Output the (x, y) coordinate of the center of the cell containing the given text.  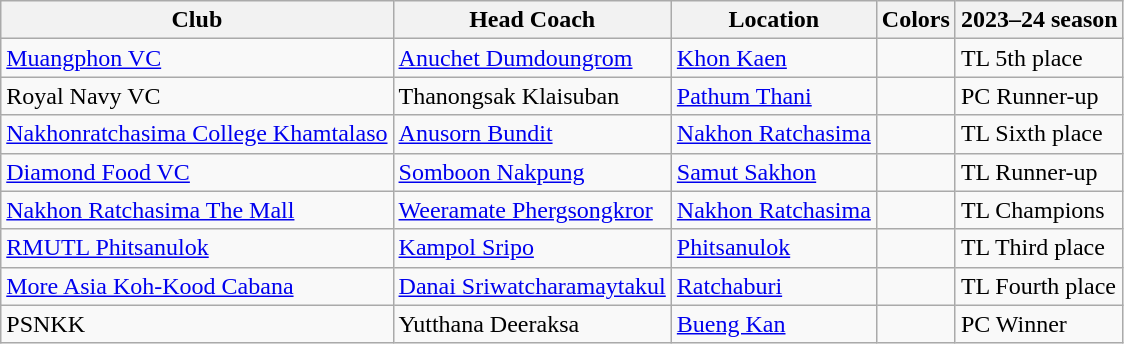
Thanongsak Klaisuban (532, 96)
Phitsanulok (774, 248)
PSNKK (197, 324)
TL Sixth place (1039, 134)
Nakhon Ratchasima The Mall (197, 210)
TL Champions (1039, 210)
Anuchet Dumdoungrom (532, 58)
Samut Sakhon (774, 172)
RMUTL Phitsanulok (197, 248)
Weeramate Phergsongkror (532, 210)
Royal Navy VC (197, 96)
Pathum Thani (774, 96)
Kampol Sripo (532, 248)
Head Coach (532, 20)
Muangphon VC (197, 58)
TL Runner-up (1039, 172)
Club (197, 20)
Location (774, 20)
Anusorn Bundit (532, 134)
Diamond Food VC (197, 172)
More Asia Koh-Kood Cabana (197, 286)
Bueng Kan (774, 324)
Somboon Nakpung (532, 172)
Nakhonratchasima College Khamtalaso (197, 134)
2023–24 season (1039, 20)
Danai Sriwatcharamaytakul (532, 286)
TL Third place (1039, 248)
PC Winner (1039, 324)
Yutthana Deeraksa (532, 324)
Colors (916, 20)
PC Runner-up (1039, 96)
TL Fourth place (1039, 286)
Ratchaburi (774, 286)
TL 5th place (1039, 58)
Khon Kaen (774, 58)
